Search for the cell housing the specified text and yield its [x, y] center coordinate. 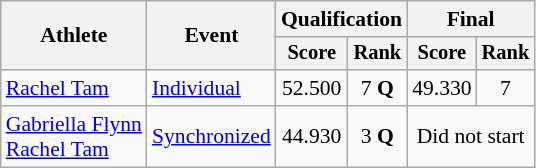
Final [470, 19]
Athlete [74, 36]
49.330 [442, 88]
Qualification [342, 19]
Rachel Tam [74, 88]
Did not start [470, 136]
7 [506, 88]
Gabriella FlynnRachel Tam [74, 136]
52.500 [312, 88]
Event [212, 36]
Individual [212, 88]
7 Q [378, 88]
44.930 [312, 136]
Synchronized [212, 136]
3 Q [378, 136]
